Detect which cell encompasses the target text, then output its (X, Y) center coordinate. 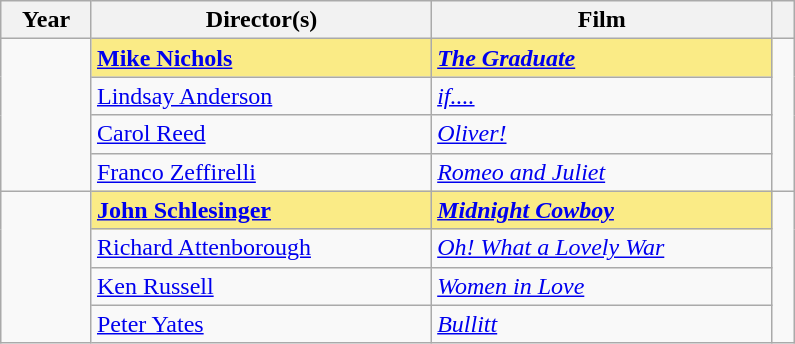
Year (46, 20)
Midnight Cowboy (602, 210)
Carol Reed (261, 134)
Film (602, 20)
The Graduate (602, 58)
Mike Nichols (261, 58)
Romeo and Juliet (602, 172)
Franco Zeffirelli (261, 172)
Richard Attenborough (261, 248)
Oliver! (602, 134)
if.... (602, 96)
Lindsay Anderson (261, 96)
Women in Love (602, 286)
Director(s) (261, 20)
Bullitt (602, 324)
Peter Yates (261, 324)
Ken Russell (261, 286)
John Schlesinger (261, 210)
Oh! What a Lovely War (602, 248)
